Detect which cell encompasses the target text, then output its [x, y] center coordinate. 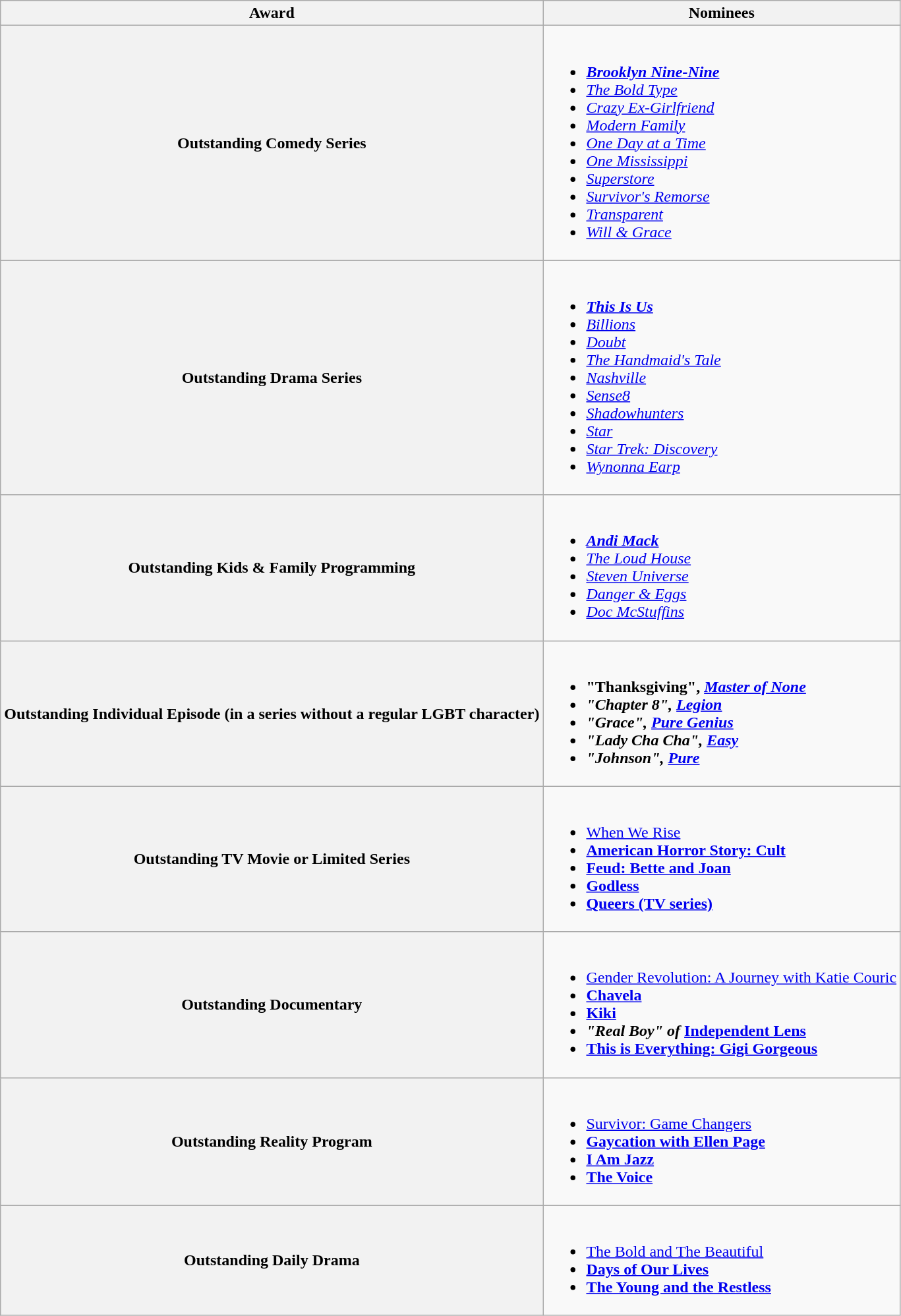
Outstanding Documentary [272, 1004]
Award [272, 13]
Outstanding TV Movie or Limited Series [272, 859]
Outstanding Kids & Family Programming [272, 568]
Outstanding Drama Series [272, 378]
The Bold and The BeautifulDays of Our LivesThe Young and the Restless [722, 1260]
Outstanding Individual Episode (in a series without a regular LGBT character) [272, 713]
Brooklyn Nine-NineThe Bold TypeCrazy Ex-GirlfriendModern FamilyOne Day at a TimeOne MississippiSuperstoreSurvivor's RemorseTransparentWill & Grace [722, 143]
Survivor: Game ChangersGaycation with Ellen PageI Am JazzThe Voice [722, 1141]
Outstanding Daily Drama [272, 1260]
"Thanksgiving", Master of None"Chapter 8", Legion"Grace", Pure Genius"Lady Cha Cha", Easy"Johnson", Pure [722, 713]
Outstanding Reality Program [272, 1141]
This Is UsBillionsDoubtThe Handmaid's TaleNashvilleSense8ShadowhuntersStarStar Trek: DiscoveryWynonna Earp [722, 378]
When We RiseAmerican Horror Story: CultFeud: Bette and JoanGodlessQueers (TV series) [722, 859]
Gender Revolution: A Journey with Katie CouricChavelaKiki"Real Boy" of Independent LensThis is Everything: Gigi Gorgeous [722, 1004]
Nominees [722, 13]
Outstanding Comedy Series [272, 143]
Andi MackThe Loud HouseSteven UniverseDanger & EggsDoc McStuffins [722, 568]
